Output the (x, y) coordinate of the center of the cell containing the given text.  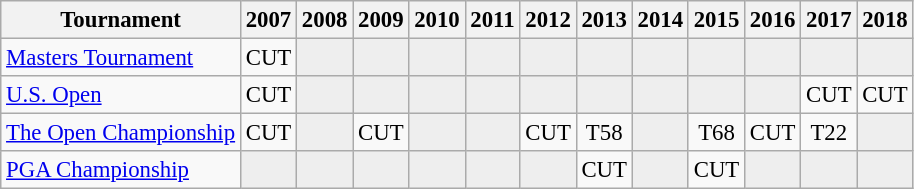
T22 (829, 133)
2016 (773, 20)
2018 (885, 20)
PGA Championship (121, 170)
2009 (381, 20)
2007 (268, 20)
2011 (492, 20)
Masters Tournament (121, 58)
2012 (548, 20)
T58 (604, 133)
2017 (829, 20)
2010 (437, 20)
T68 (716, 133)
2015 (716, 20)
The Open Championship (121, 133)
Tournament (121, 20)
2008 (325, 20)
U.S. Open (121, 95)
2014 (660, 20)
2013 (604, 20)
